Output the (x, y) coordinate of the center of the cell containing the given text.  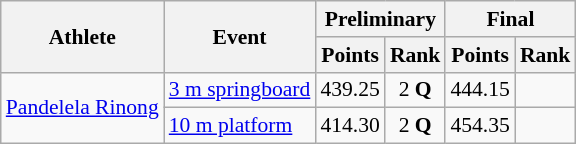
Athlete (82, 36)
439.25 (350, 90)
Pandelela Rinong (82, 108)
10 m platform (240, 126)
3 m springboard (240, 90)
414.30 (350, 126)
Event (240, 36)
Preliminary (380, 19)
454.35 (480, 126)
444.15 (480, 90)
Final (510, 19)
